From the cell containing the given text, extract its center point as (X, Y) coordinate. 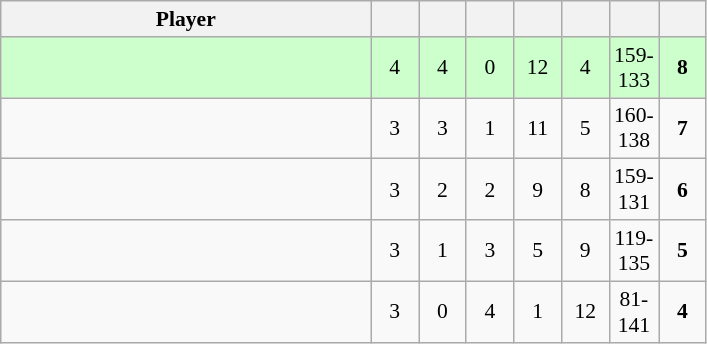
Player (186, 19)
81-141 (634, 312)
7 (683, 128)
11 (538, 128)
6 (683, 190)
160-138 (634, 128)
119-135 (634, 250)
159-133 (634, 68)
159-131 (634, 190)
